Scan for the cell matching the given text and deliver its (X, Y) coordinate at center. 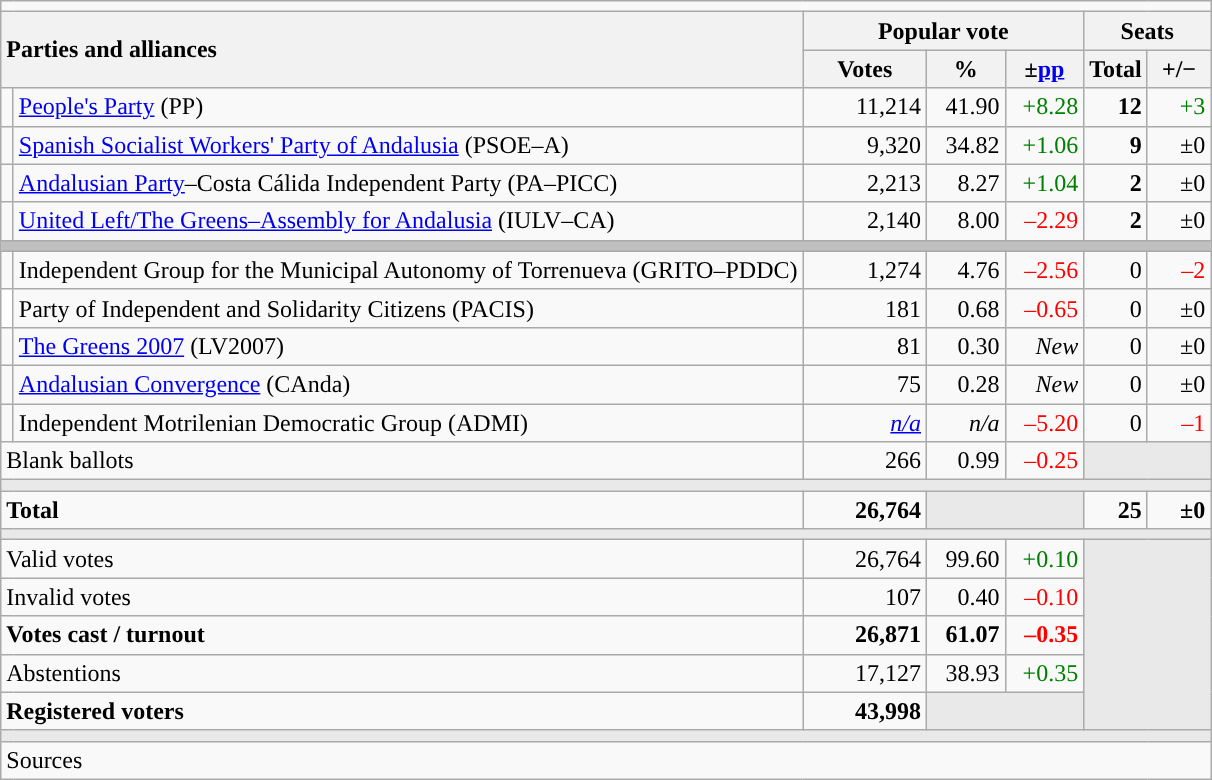
25 (1116, 510)
±pp (1044, 69)
Seats (1148, 31)
11,214 (865, 107)
0.40 (966, 597)
Andalusian Convergence (CAnda) (408, 384)
+1.06 (1044, 145)
41.90 (966, 107)
2,213 (865, 183)
–5.20 (1044, 423)
8.00 (966, 221)
75 (865, 384)
+/− (1179, 69)
8.27 (966, 183)
43,998 (865, 711)
People's Party (PP) (408, 107)
12 (1116, 107)
Popular vote (944, 31)
The Greens 2007 (LV2007) (408, 346)
99.60 (966, 559)
38.93 (966, 673)
–0.65 (1044, 308)
% (966, 69)
–0.25 (1044, 461)
United Left/The Greens–Assembly for Andalusia (IULV–CA) (408, 221)
4.76 (966, 270)
+0.35 (1044, 673)
Independent Motrilenian Democratic Group (ADMI) (408, 423)
Abstentions (402, 673)
0.28 (966, 384)
Invalid votes (402, 597)
Andalusian Party–Costa Cálida Independent Party (PA–PICC) (408, 183)
266 (865, 461)
1,274 (865, 270)
Spanish Socialist Workers' Party of Andalusia (PSOE–A) (408, 145)
+3 (1179, 107)
Sources (606, 760)
+1.04 (1044, 183)
–2.56 (1044, 270)
61.07 (966, 635)
–2.29 (1044, 221)
Votes cast / turnout (402, 635)
0.30 (966, 346)
Votes (865, 69)
Blank ballots (402, 461)
Valid votes (402, 559)
Registered voters (402, 711)
0.68 (966, 308)
26,871 (865, 635)
Party of Independent and Solidarity Citizens (PACIS) (408, 308)
–2 (1179, 270)
–0.35 (1044, 635)
17,127 (865, 673)
9,320 (865, 145)
Independent Group for the Municipal Autonomy of Torrenueva (GRITO–PDDC) (408, 270)
2,140 (865, 221)
0.99 (966, 461)
–0.10 (1044, 597)
+0.10 (1044, 559)
81 (865, 346)
Parties and alliances (402, 50)
181 (865, 308)
34.82 (966, 145)
+8.28 (1044, 107)
107 (865, 597)
9 (1116, 145)
–1 (1179, 423)
